Detect which cell encompasses the target text, then output its [X, Y] center coordinate. 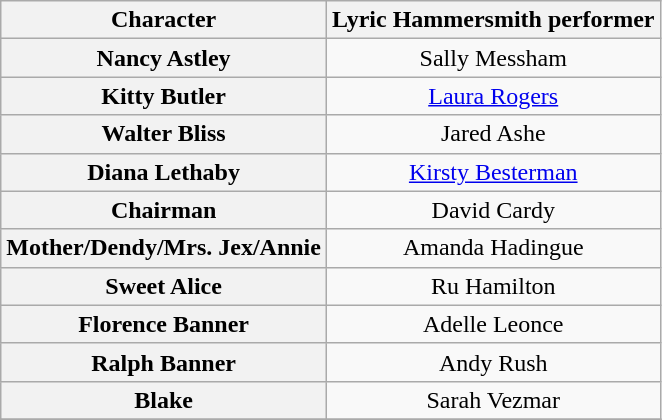
Character [164, 20]
Chairman [164, 210]
Florence Banner [164, 324]
David Cardy [493, 210]
Lyric Hammersmith performer [493, 20]
Diana Lethaby [164, 172]
Kirsty Besterman [493, 172]
Andy Rush [493, 362]
Ralph Banner [164, 362]
Blake [164, 400]
Amanda Hadingue [493, 248]
Jared Ashe [493, 134]
Nancy Astley [164, 58]
Walter Bliss [164, 134]
Laura Rogers [493, 96]
Sally Messham [493, 58]
Sarah Vezmar [493, 400]
Ru Hamilton [493, 286]
Kitty Butler [164, 96]
Sweet Alice [164, 286]
Adelle Leonce [493, 324]
Mother/Dendy/Mrs. Jex/Annie [164, 248]
